Search for the cell housing the specified text and yield its (x, y) center coordinate. 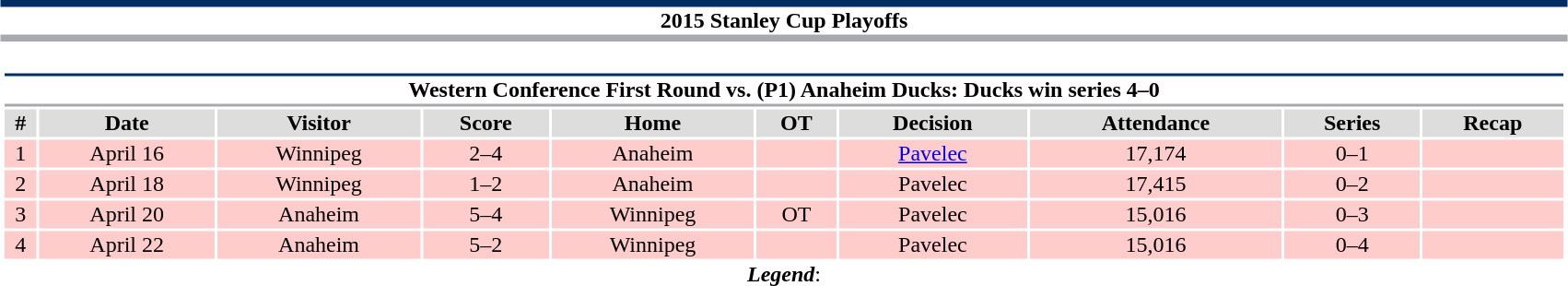
April 20 (127, 215)
April 22 (127, 244)
17,174 (1155, 154)
3 (20, 215)
0–2 (1352, 184)
Score (486, 123)
Home (652, 123)
April 18 (127, 184)
Attendance (1155, 123)
Western Conference First Round vs. (P1) Anaheim Ducks: Ducks win series 4–0 (783, 90)
0–1 (1352, 154)
5–2 (486, 244)
Date (127, 123)
# (20, 123)
4 (20, 244)
Recap (1492, 123)
2015 Stanley Cup Playoffs (784, 20)
Decision (932, 123)
0–4 (1352, 244)
Visitor (319, 123)
0–3 (1352, 215)
April 16 (127, 154)
17,415 (1155, 184)
Series (1352, 123)
2–4 (486, 154)
2 (20, 184)
5–4 (486, 215)
1–2 (486, 184)
1 (20, 154)
